Return (X, Y) of the center of cell containing provided text 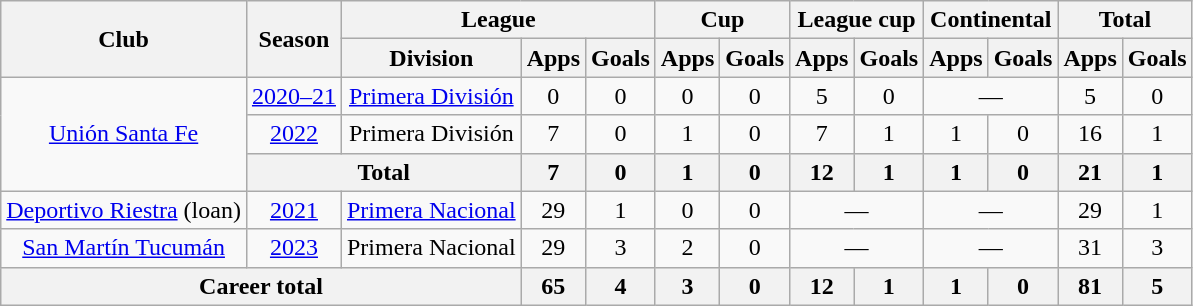
81 (1090, 286)
21 (1090, 172)
Season (294, 39)
2023 (294, 248)
Continental (991, 20)
League cup (857, 20)
2020–21 (294, 96)
Club (124, 39)
San Martín Tucumán (124, 248)
League (498, 20)
4 (621, 286)
31 (1090, 248)
Cup (722, 20)
Unión Santa Fe (124, 134)
Division (431, 58)
Deportivo Riestra (loan) (124, 210)
2022 (294, 134)
2 (687, 248)
65 (553, 286)
Career total (261, 286)
2021 (294, 210)
16 (1090, 134)
